Scan for the cell matching the given text and deliver its (X, Y) coordinate at center. 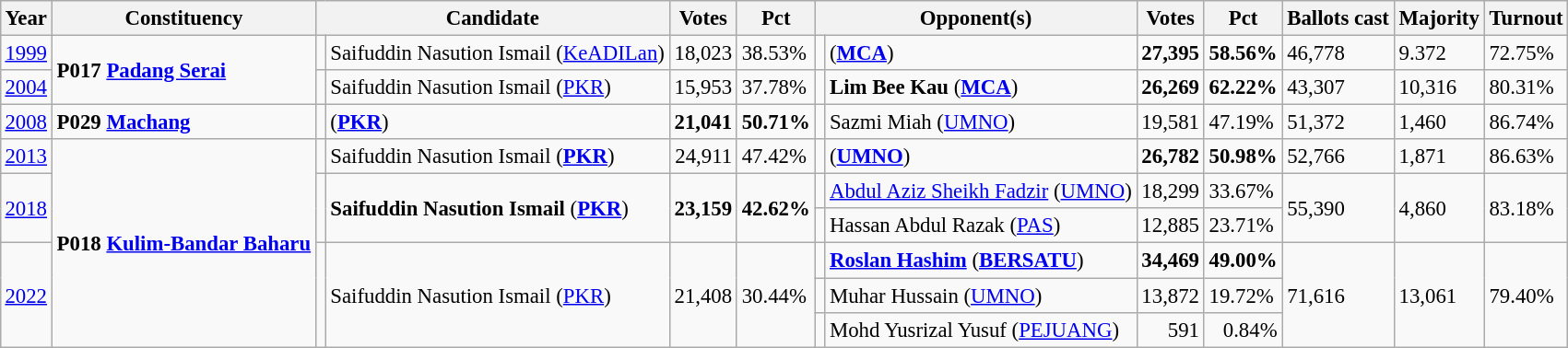
Roslan Hashim (BERSATU) (981, 261)
80.31% (1527, 87)
21,041 (702, 122)
55,390 (1338, 208)
18,299 (1171, 191)
P029 Machang (183, 122)
Constituency (183, 18)
38.53% (776, 52)
23.71% (1243, 226)
2013 (26, 157)
86.63% (1527, 157)
21,408 (702, 295)
(MCA) (981, 52)
2004 (26, 87)
49.00% (1243, 261)
591 (1171, 330)
1999 (26, 52)
2008 (26, 122)
46,778 (1338, 52)
Majority (1439, 18)
19.72% (1243, 296)
Muhar Hussain (UMNO) (981, 296)
19,581 (1171, 122)
52,766 (1338, 157)
Hassan Abdul Razak (PAS) (981, 226)
9.372 (1439, 52)
1,871 (1439, 157)
4,860 (1439, 208)
23,159 (702, 208)
0.84% (1243, 330)
26,782 (1171, 157)
43,307 (1338, 87)
P018 Kulim-Bandar Baharu (183, 243)
37.78% (776, 87)
Sazmi Miah (UMNO) (981, 122)
47.19% (1243, 122)
62.22% (1243, 87)
33.67% (1243, 191)
51,372 (1338, 122)
26,269 (1171, 87)
13,872 (1171, 296)
2018 (26, 208)
Candidate (492, 18)
83.18% (1527, 208)
Ballots cast (1338, 18)
Mohd Yusrizal Yusuf (PEJUANG) (981, 330)
71,616 (1338, 295)
72.75% (1527, 52)
50.98% (1243, 157)
Year (26, 18)
Lim Bee Kau (MCA) (981, 87)
79.40% (1527, 295)
Abdul Aziz Sheikh Fadzir (UMNO) (981, 191)
27,395 (1171, 52)
50.71% (776, 122)
2022 (26, 295)
15,953 (702, 87)
P017 Padang Serai (183, 70)
86.74% (1527, 122)
47.42% (776, 157)
58.56% (1243, 52)
13,061 (1439, 295)
1,460 (1439, 122)
Turnout (1527, 18)
42.62% (776, 208)
10,316 (1439, 87)
18,023 (702, 52)
Saifuddin Nasution Ismail (KeADILan) (498, 52)
12,885 (1171, 226)
34,469 (1171, 261)
(UMNO) (981, 157)
Opponent(s) (975, 18)
(PKR) (498, 122)
30.44% (776, 295)
24,911 (702, 157)
